Provide the (X, Y) coordinate of the cell's center where the given text is located.  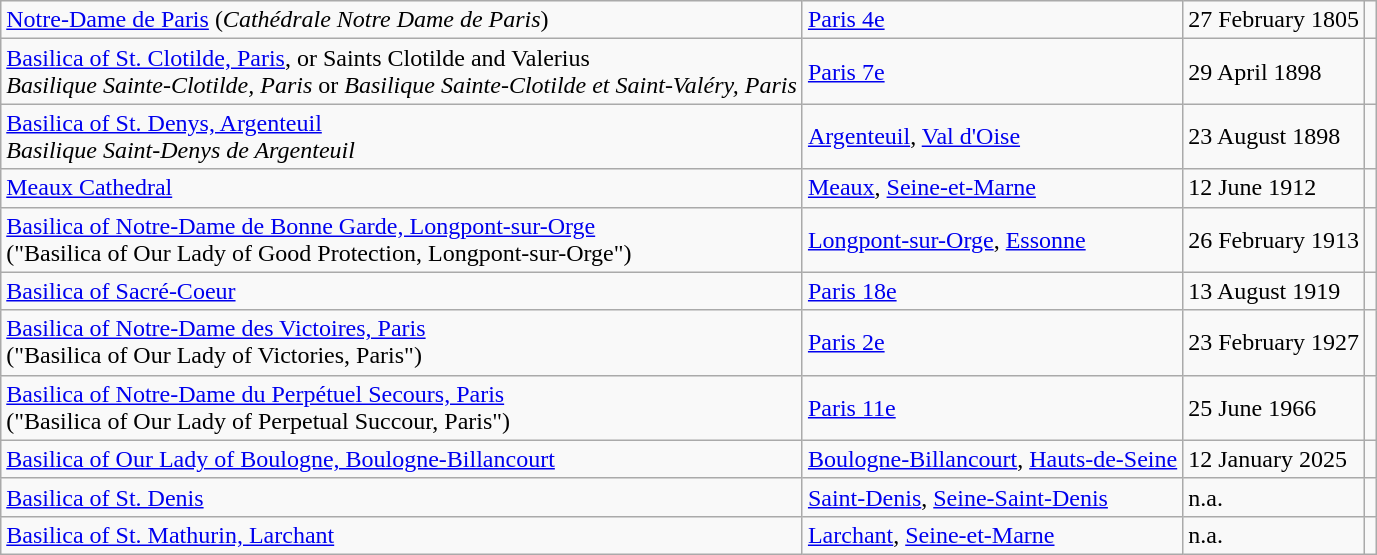
23 August 1898 (1274, 136)
Paris 4e (992, 20)
29 April 1898 (1274, 72)
Basilica of Notre-Dame du Perpétuel Secours, Paris("Basilica of Our Lady of Perpetual Succour, Paris") (402, 408)
Larchant, Seine-et-Marne (992, 535)
Saint-Denis, Seine-Saint-Denis (992, 497)
Argenteuil, Val d'Oise (992, 136)
25 June 1966 (1274, 408)
12 January 2025 (1274, 459)
Notre-Dame de Paris (Cathédrale Notre Dame de Paris) (402, 20)
Basilica of Sacré-Coeur (402, 291)
Meaux, Seine-et-Marne (992, 188)
26 February 1913 (1274, 240)
Longpont-sur-Orge, Essonne (992, 240)
Basilica of St. Clotilde, Paris, or Saints Clotilde and ValeriusBasilique Sainte-Clotilde, Paris or Basilique Sainte-Clotilde et Saint-Valéry, Paris (402, 72)
Basilica of St. Denis (402, 497)
13 August 1919 (1274, 291)
23 February 1927 (1274, 342)
Basilica of Notre-Dame des Victoires, Paris("Basilica of Our Lady of Victories, Paris") (402, 342)
12 June 1912 (1274, 188)
Paris 11e (992, 408)
Paris 2e (992, 342)
Paris 18e (992, 291)
Basilica of Notre-Dame de Bonne Garde, Longpont-sur-Orge("Basilica of Our Lady of Good Protection, Longpont-sur-Orge") (402, 240)
Paris 7e (992, 72)
Boulogne-Billancourt, Hauts-de-Seine (992, 459)
Basilica of St. Mathurin, Larchant (402, 535)
Meaux Cathedral (402, 188)
27 February 1805 (1274, 20)
Basilica of Our Lady of Boulogne, Boulogne-Billancourt (402, 459)
Basilica of St. Denys, ArgenteuilBasilique Saint-Denys de Argenteuil (402, 136)
